Determine the (X, Y) coordinate at the center of the cell enclosing the given text.  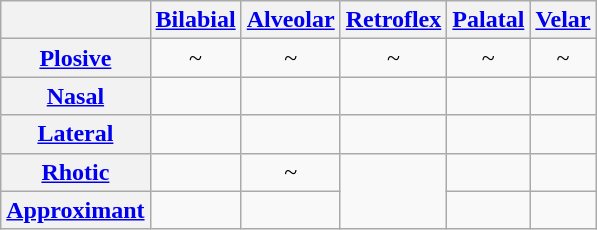
Velar (563, 20)
Alveolar (290, 20)
Rhotic (76, 172)
Palatal (488, 20)
Plosive (76, 58)
Approximant (76, 210)
Nasal (76, 96)
Retroflex (394, 20)
Bilabial (196, 20)
Lateral (76, 134)
